Scan for the cell matching the given text and deliver its (X, Y) coordinate at center. 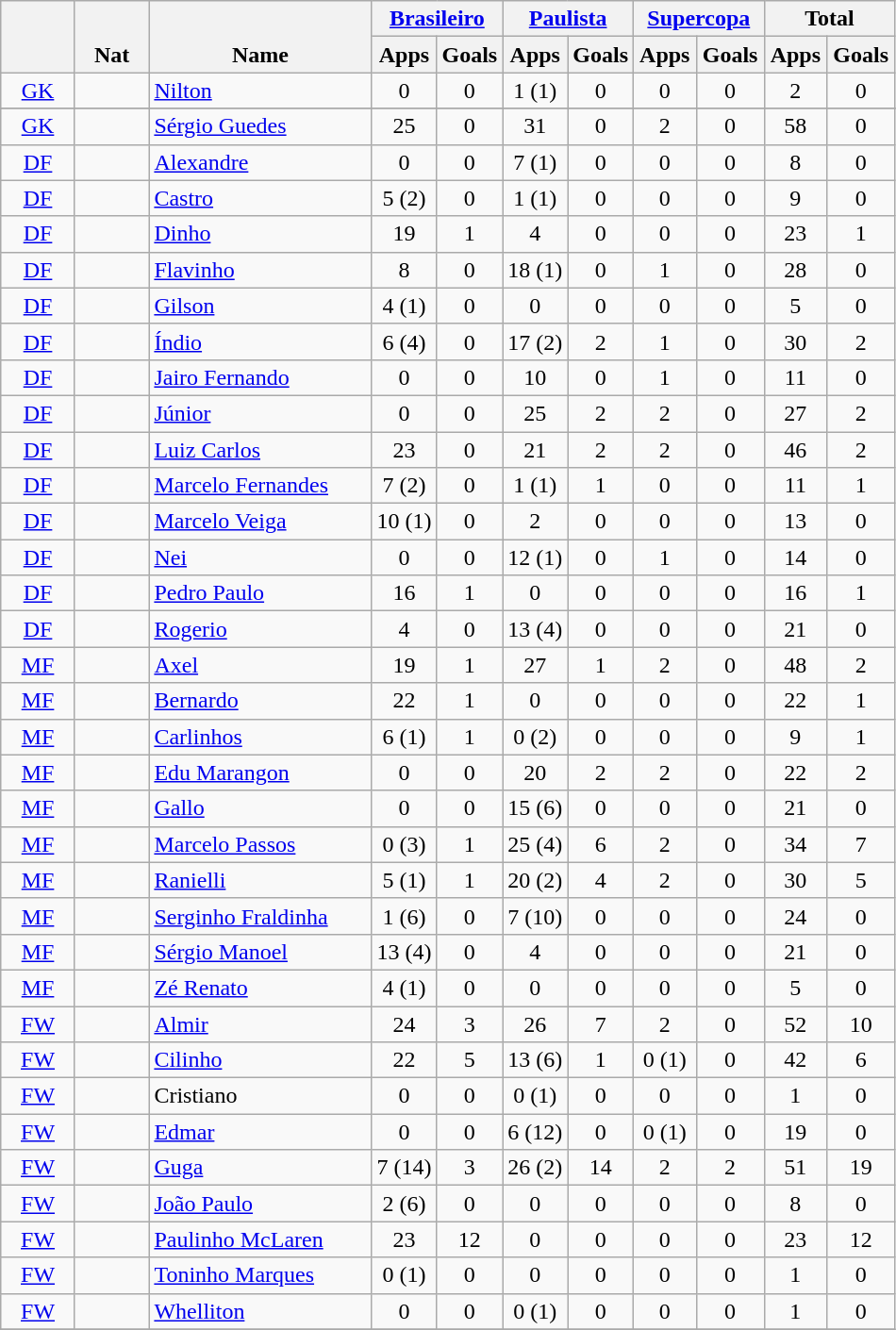
Sérgio Guedes (260, 126)
Flavinho (260, 270)
7 (2) (404, 486)
25 (4) (536, 844)
26 (536, 1023)
18 (1) (536, 270)
Marcelo Veiga (260, 522)
5 (2) (404, 198)
Cilinho (260, 1060)
0 (3) (404, 844)
Carlinhos (260, 737)
12 (1) (536, 557)
20 (536, 773)
Almir (260, 1023)
34 (796, 844)
13 (796, 522)
52 (796, 1023)
Rogerio (260, 629)
6 (1) (404, 737)
Toninho Marques (260, 1275)
42 (796, 1060)
10 (1) (404, 522)
Nilton (260, 91)
58 (796, 126)
46 (796, 450)
Marcelo Passos (260, 844)
Edmar (260, 1132)
Castro (260, 198)
0 (2) (536, 737)
Pedro Paulo (260, 593)
Ranielli (260, 880)
Edu Marangon (260, 773)
Jairo Fernando (260, 377)
Gilson (260, 306)
Alexandre (260, 162)
7 (14) (404, 1168)
13 (6) (536, 1060)
Sérgio Manoel (260, 952)
Índio (260, 341)
Whelliton (260, 1311)
2 (6) (404, 1204)
Zé Renato (260, 988)
Marcelo Fernandes (260, 486)
Serginho Fraldinha (260, 916)
Name (260, 37)
Cristiano (260, 1096)
Supercopa (700, 19)
Paulista (568, 19)
Gallo (260, 808)
6 (4) (404, 341)
26 (2) (536, 1168)
Nei (260, 557)
João Paulo (260, 1204)
28 (796, 270)
Luiz Carlos (260, 450)
Brasileiro (438, 19)
Guga (260, 1168)
17 (2) (536, 341)
6 (12) (536, 1132)
15 (6) (536, 808)
5 (1) (404, 880)
7 (10) (536, 916)
Nat (111, 37)
Dinho (260, 234)
Paulinho McLaren (260, 1239)
7 (1) (536, 162)
Bernardo (260, 701)
1 (6) (404, 916)
48 (796, 665)
51 (796, 1168)
Axel (260, 665)
20 (2) (536, 880)
Júnior (260, 413)
Total (830, 19)
31 (536, 126)
